Scan for the cell matching the given text and deliver its (x, y) coordinate at center. 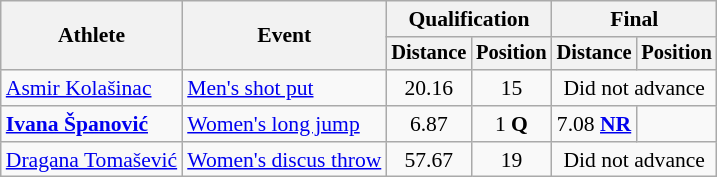
1 Q (511, 124)
15 (511, 88)
Women's long jump (284, 124)
Final (634, 19)
Athlete (92, 36)
Event (284, 36)
Asmir Kolašinac (92, 88)
Did not advance (634, 88)
Men's shot put (284, 88)
20.16 (428, 88)
6.87 (428, 124)
Qualification (468, 19)
7.08 NR (594, 124)
Ivana Španović (92, 124)
